Scan for the cell matching the given text and deliver its [x, y] coordinate at center. 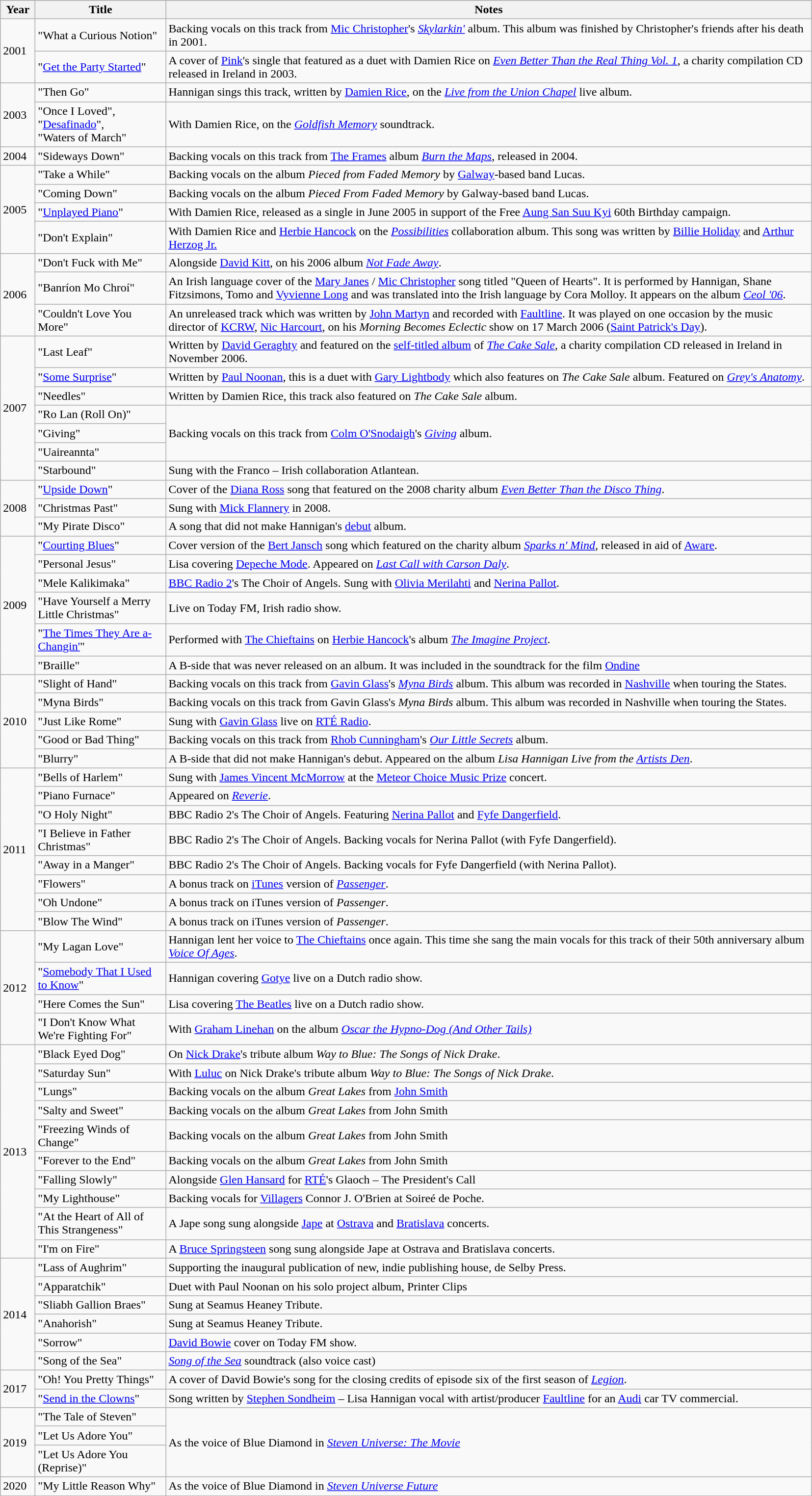
"Salty and Sweet" [101, 1110]
"Send in the Clowns" [101, 1398]
"Myna Birds" [101, 703]
"Here Comes the Sun" [101, 1003]
"Sorrow" [101, 1342]
"Falling Slowly" [101, 1180]
Supporting the inaugural publication of new, indie publishing house, de Selby Press. [489, 1267]
"Bells of Harlem" [101, 777]
Year [18, 10]
Backing vocals on the album Pieced From Faded Memory by Galway-based band Lucas. [489, 193]
2004 [18, 156]
Backing vocals on this track from Rhob Cunningham's Our Little Secrets album. [489, 740]
Cover version of the Bert Jansch song which featured on the charity album Sparks n' Mind, released in aid of Aware. [489, 545]
2005 [18, 209]
"Let Us Adore You" [101, 1436]
2007 [18, 408]
With Luluc on Nick Drake's tribute album Way to Blue: The Songs of Nick Drake. [489, 1073]
"Anahorish" [101, 1323]
"The Times They Are a-Changin'" [101, 640]
Notes [489, 10]
BBC Radio 2's The Choir of Angels. Sung with Olivia Merilahti and Nerina Pallot. [489, 582]
2014 [18, 1314]
With Graham Linehan on the album Oscar the Hypno-Dog (And Other Tails) [489, 1029]
"Oh Undone" [101, 902]
Cover of the Diana Ross song that featured on the 2008 charity album Even Better Than the Disco Thing. [489, 489]
"My Pirate Disco" [101, 526]
Written by Damien Rice, this track also featured on The Cake Sale album. [489, 396]
"At the Heart of All of This Strangeness" [101, 1224]
"Freezing Winds of Change" [101, 1135]
Hannigan sings this track, written by Damien Rice, on the Live from the Union Chapel live album. [489, 92]
Song written by Stephen Sondheim – Lisa Hannigan vocal with artist/producer Faultline for an Audi car TV commercial. [489, 1398]
"Upside Down" [101, 489]
With Damien Rice, released as a single in June 2005 in support of the Free Aung San Suu Kyi 60th Birthday campaign. [489, 212]
"Once I Loved", "Desafinado", "Waters of March" [101, 124]
Alongside David Kitt, on his 2006 album Not Fade Away. [489, 262]
"Somebody That I Used to Know" [101, 978]
BBC Radio 2's The Choir of Angels. Featuring Nerina Pallot and Fyfe Dangerfield. [489, 814]
"Don't Explain" [101, 237]
"Blow The Wind" [101, 921]
"Forever to the End" [101, 1161]
"I Don't Know What We're Fighting For" [101, 1029]
A Bruce Springsteen song sung alongside Jape at Ostrava and Bratislava concerts. [489, 1249]
"The Tale of Steven" [101, 1417]
"Unplayed Piano" [101, 212]
As the voice of Blue Diamond in Steven Universe: The Movie [489, 1443]
"Mele Kalikimaka" [101, 582]
"Uaireannta" [101, 452]
"Take a While" [101, 175]
2012 [18, 987]
"Coming Down" [101, 193]
2003 [18, 115]
"Have Yourself a Merry Little Christmas" [101, 607]
"Get the Party Started" [101, 67]
"Blurry" [101, 759]
"Song of the Sea" [101, 1361]
Appeared on Reverie. [489, 796]
"Courting Blues" [101, 545]
A B-side that was never released on an album. It was included in the soundtrack for the film Ondine [489, 665]
"Banríon Mo Chroí" [101, 288]
As the voice of Blue Diamond in Steven Universe Future [489, 1486]
"Sideways Down" [101, 156]
Written by David Geraghty and featured on the self-titled album of The Cake Sale, a charity compilation CD released in Ireland in November 2006. [489, 352]
"Flowers" [101, 884]
A B-side that did not make Hannigan's debut. Appeared on the album Lisa Hannigan Live from the Artists Den. [489, 759]
BBC Radio 2's The Choir of Angels. Backing vocals for Fyfe Dangerfield (with Nerina Pallot). [489, 865]
Live on Today FM, Irish radio show. [489, 607]
"O Holy Night" [101, 814]
"Personal Jesus" [101, 564]
Backing vocals on the album Pieced from Faded Memory by Galway-based band Lucas. [489, 175]
"Some Surprise" [101, 377]
"Just Like Rome" [101, 721]
"Lass of Aughrim" [101, 1267]
2010 [18, 721]
2001 [18, 51]
"I Believe in Father Christmas" [101, 840]
"Saturday Sun" [101, 1073]
Sung with the Franco – Irish collaboration Atlantean. [489, 471]
2019 [18, 1443]
2008 [18, 508]
"Slight of Hand" [101, 684]
"I'm on Fire" [101, 1249]
"My Lighthouse" [101, 1198]
Title [101, 10]
Performed with The Chieftains on Herbie Hancock's album The Imagine Project. [489, 640]
Backing vocals for Villagers Connor J. O'Brien at Soireé de Poche. [489, 1198]
Sung with Mick Flannery in 2008. [489, 508]
2009 [18, 605]
"Ro Lan (Roll On)" [101, 415]
"Apparatchik" [101, 1286]
"My Little Reason Why" [101, 1486]
"Sliabh Gallion Braes" [101, 1305]
Backing vocals on this track from Colm O'Snodaigh's Giving album. [489, 433]
2011 [18, 849]
A song that did not make Hannigan's debut album. [489, 526]
A cover of David Bowie's song for the closing credits of episode six of the first season of Legion. [489, 1380]
"Lungs" [101, 1092]
"Oh! You Pretty Things" [101, 1380]
"Piano Furnace" [101, 796]
"Good or Bad Thing" [101, 740]
Duet with Paul Noonan on his solo project album, Printer Clips [489, 1286]
"Christmas Past" [101, 508]
"Then Go" [101, 92]
"Don't Fuck with Me" [101, 262]
Written by Paul Noonan, this is a duet with Gary Lightbody which also features on The Cake Sale album. Featured on Grey's Anatomy. [489, 377]
With Damien Rice, on the Goldfish Memory soundtrack. [489, 124]
Sung with Gavin Glass live on RTÉ Radio. [489, 721]
Lisa covering The Beatles live on a Dutch radio show. [489, 1003]
With Damien Rice and Herbie Hancock on the Possibilities collaboration album. This song was written by Billie Holiday and Arthur Herzog Jr. [489, 237]
"What a Curious Notion" [101, 35]
Lisa covering Depeche Mode. Appeared on Last Call with Carson Daly. [489, 564]
David Bowie cover on Today FM show. [489, 1342]
"Couldn't Love You More" [101, 320]
Backing vocals on this track from Mic Christopher's Skylarkin' album. This album was finished by Christopher's friends after his death in 2001. [489, 35]
"Starbound" [101, 471]
"My Lagan Love" [101, 946]
"Braille" [101, 665]
"Black Eyed Dog" [101, 1054]
Sung with James Vincent McMorrow at the Meteor Choice Music Prize concert. [489, 777]
2013 [18, 1152]
2020 [18, 1486]
2017 [18, 1389]
"Let Us Adore You (Reprise)" [101, 1461]
"Last Leaf" [101, 352]
Backing vocals on this track from The Frames album Burn the Maps, released in 2004. [489, 156]
Song of the Sea soundtrack (also voice cast) [489, 1361]
"Giving" [101, 433]
A Jape song sung alongside Jape at Ostrava and Bratislava concerts. [489, 1224]
"Away in a Manger" [101, 865]
On Nick Drake's tribute album Way to Blue: The Songs of Nick Drake. [489, 1054]
Hannigan covering Gotye live on a Dutch radio show. [489, 978]
BBC Radio 2's The Choir of Angels. Backing vocals for Nerina Pallot (with Fyfe Dangerfield). [489, 840]
2006 [18, 294]
Alongside Glen Hansard for RTÉ's Glaoch – The President's Call [489, 1180]
"Needles" [101, 396]
